From the cell containing the given text, extract its center point as (X, Y) coordinate. 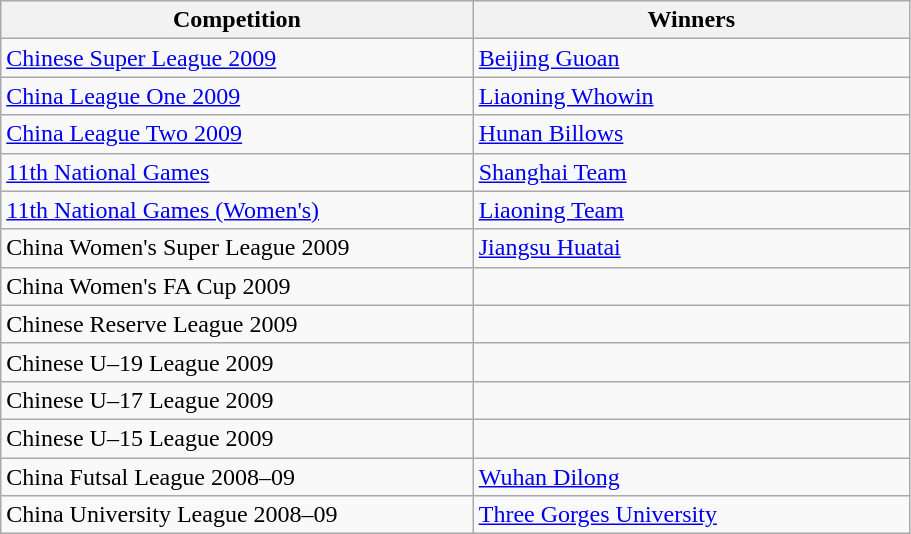
Chinese U–19 League 2009 (237, 362)
China University League 2008–09 (237, 515)
Chinese U–17 League 2009 (237, 400)
Three Gorges University (691, 515)
Beijing Guoan (691, 58)
Shanghai Team (691, 172)
Winners (691, 20)
Wuhan Dilong (691, 477)
China Futsal League 2008–09 (237, 477)
Liaoning Team (691, 210)
Jiangsu Huatai (691, 248)
China Women's Super League 2009 (237, 248)
China League One 2009 (237, 96)
Liaoning Whowin (691, 96)
China Women's FA Cup 2009 (237, 286)
China League Two 2009 (237, 134)
11th National Games (Women's) (237, 210)
11th National Games (237, 172)
Hunan Billows (691, 134)
Chinese U–15 League 2009 (237, 438)
Chinese Reserve League 2009 (237, 324)
Chinese Super League 2009 (237, 58)
Competition (237, 20)
